Capture the cell that displays the provided text and extract its (x, y) central coordinate. 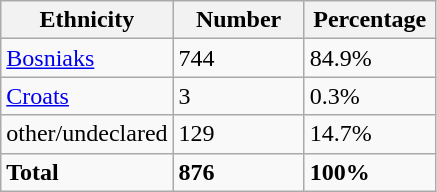
129 (238, 134)
Ethnicity (87, 20)
876 (238, 172)
Number (238, 20)
84.9% (370, 58)
Percentage (370, 20)
other/undeclared (87, 134)
0.3% (370, 96)
100% (370, 172)
744 (238, 58)
Bosniaks (87, 58)
3 (238, 96)
Croats (87, 96)
Total (87, 172)
14.7% (370, 134)
